Detect which cell encompasses the target text, then output its [X, Y] center coordinate. 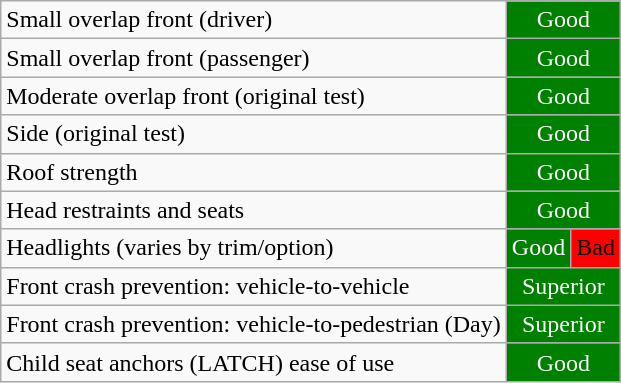
Head restraints and seats [254, 210]
Front crash prevention: vehicle-to-vehicle [254, 286]
Child seat anchors (LATCH) ease of use [254, 362]
Side (original test) [254, 134]
Headlights (varies by trim/option) [254, 248]
Small overlap front (passenger) [254, 58]
Moderate overlap front (original test) [254, 96]
Roof strength [254, 172]
Bad [596, 248]
Small overlap front (driver) [254, 20]
Front crash prevention: vehicle-to-pedestrian (Day) [254, 324]
